Capture the cell that displays the provided text and extract its (X, Y) central coordinate. 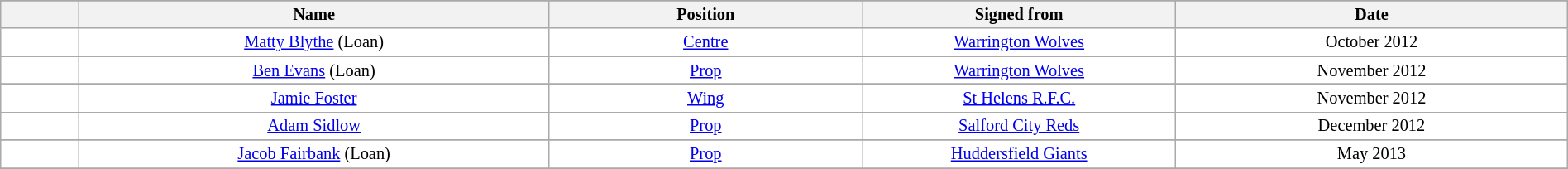
Date (1372, 14)
Adam Sidlow (313, 126)
Name (313, 14)
Jacob Fairbank (Loan) (313, 154)
Salford City Reds (1019, 126)
Ben Evans (Loan) (313, 70)
Huddersfield Giants (1019, 154)
Position (706, 14)
December 2012 (1372, 126)
Wing (706, 98)
St Helens R.F.C. (1019, 98)
Centre (706, 42)
Matty Blythe (Loan) (313, 42)
Jamie Foster (313, 98)
October 2012 (1372, 42)
Signed from (1019, 14)
May 2013 (1372, 154)
